Detect which cell encompasses the target text, then output its (X, Y) center coordinate. 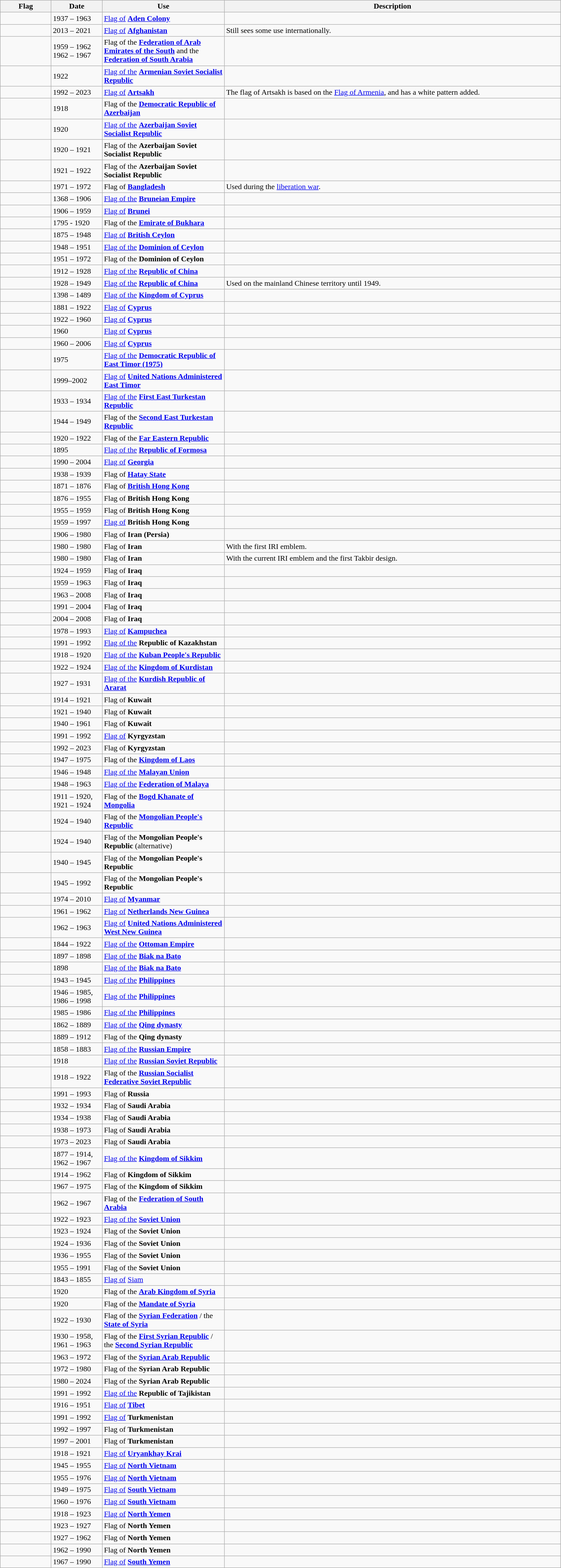
1961 – 1962 (77, 911)
With the first IRI emblem. (393, 546)
1959 – 1962 1962 – 1967 (77, 51)
Used during the liberation war. (393, 187)
Flag of Russia (163, 1094)
1898 (77, 968)
Flag of the First Syrian Republic / the Second Syrian Republic (163, 1341)
Flag of the Armenian Soviet Socialist Republic (163, 76)
Flag of Myanmar (163, 899)
1920 – 1921 (77, 150)
Description (393, 6)
1918 – 1920 (77, 655)
1980 – 2024 (77, 1381)
1398 – 1489 (77, 295)
1922 – 1924 (77, 667)
1973 – 2023 (77, 1142)
Flag of the Arab Kingdom of Syria (163, 1291)
Flag of Tibet (163, 1405)
Flag of the Russian Socialist Federative Soviet Republic (163, 1077)
2004 – 2008 (77, 619)
1912 – 1928 (77, 271)
1999–2002 (77, 380)
Flag of the Bruneian Empire (163, 199)
1963 – 2008 (77, 595)
1992 – 1997 (77, 1429)
1940 – 1961 (77, 724)
1844 – 1922 (77, 944)
Flag of the Republic of Formosa (163, 450)
1948 – 1951 (77, 247)
Flag of Netherlands New Guinea (163, 911)
1368 – 1906 (77, 199)
1795 - 1920 (77, 223)
1960 (77, 331)
Flag of British Ceylon (163, 235)
1978 – 1993 (77, 631)
Flag of Artsakh (163, 92)
1895 (77, 450)
1871 – 1876 (77, 486)
Flag of Iran (Persia) (163, 534)
1955 – 1959 (77, 510)
Flag of the Kingdom of Cyprus (163, 295)
1972 – 1980 (77, 1369)
Flag of United Nations Administered East Timor (163, 380)
1843 – 1855 (77, 1279)
1920 – 1922 (77, 438)
1911 – 1920, 1921 – 1924 (77, 800)
Flag of the Bogd Khanate of Mongolia (163, 800)
1990 – 2004 (77, 462)
1924 – 1959 (77, 570)
Flag of Siam (163, 1279)
With the current IRI emblem and the first Takbir design. (393, 558)
1918 – 1922 (77, 1077)
1933 – 1934 (77, 401)
Flag of the Mandate of Syria (163, 1303)
1916 – 1951 (77, 1405)
1937 – 1963 (77, 18)
1945 – 1955 (77, 1465)
1928 – 1949 (77, 283)
Flag of Brunei (163, 211)
The flag of Artsakh is based on the Flag of Armenia, and has a white pattern added. (393, 92)
1975 (77, 360)
Flag of the Kingdom of Laos (163, 760)
1967 – 1975 (77, 1187)
Flag of Bangladesh (163, 187)
Flag of Aden Colony (163, 18)
Flag of the Kurdish Republic of Ararat (163, 684)
Flag of the Russian Soviet Republic (163, 1061)
1938 – 1939 (77, 474)
1940 – 1945 (77, 862)
1877 – 1914, 1962 – 1967 (77, 1158)
1918 – 1923 (77, 1514)
Flag of the Federation of South Arabia (163, 1203)
1906 – 1980 (77, 534)
Flag of the Mongolian People's Republic (alternative) (163, 841)
Flag of the Republic of Tajikistan (163, 1393)
1927 – 1962 (77, 1538)
1967 – 1990 (77, 1562)
1960 – 1976 (77, 1501)
Still sees some use internationally. (393, 30)
2013 – 2021 (77, 30)
1962 – 1963 (77, 927)
Flag of the Far Eastern Republic (163, 438)
Flag of Hatay State (163, 474)
1959 – 1963 (77, 583)
1959 – 1997 (77, 522)
Flag of the Kuban People's Republic (163, 655)
1922 (77, 76)
1944 – 1949 (77, 421)
1946 – 1948 (77, 772)
1906 – 1959 (77, 211)
1897 – 1898 (77, 956)
1934 – 1938 (77, 1118)
Flag of Georgia (163, 462)
Use (163, 6)
1991 – 1993 (77, 1094)
1924 – 1936 (77, 1243)
1922 – 1960 (77, 319)
1927 – 1931 (77, 684)
Flag of the Ottoman Empire (163, 944)
Flag of South Yemen (163, 1562)
Flag of the Syrian Federation / the State of Syria (163, 1320)
Flag of the Republic of Kazakhstan (163, 643)
1974 – 2010 (77, 899)
Flag of United Nations Administered West New Guinea (163, 927)
1889 – 1912 (77, 1037)
Flag of the Democratic Republic of Azerbaijan (163, 108)
1960 – 2006 (77, 343)
1948 – 1963 (77, 784)
1955 – 1976 (77, 1477)
1875 – 1948 (77, 235)
1876 – 1955 (77, 498)
1858 – 1883 (77, 1049)
1918 – 1921 (77, 1453)
1962 – 1990 (77, 1550)
1971 – 1972 (77, 187)
Flag of the Democratic Republic of East Timor (1975) (163, 360)
1963 – 1972 (77, 1357)
1962 – 1967 (77, 1203)
Flag (26, 6)
Flag of the Malayan Union (163, 772)
Flag of the Federation of Malaya (163, 784)
1991 – 2004 (77, 607)
1914 – 1921 (77, 700)
1936 – 1955 (77, 1255)
1943 – 1945 (77, 980)
1949 – 1975 (77, 1489)
1945 – 1992 (77, 883)
Flag of Uryankhay Krai (163, 1453)
1922 – 1923 (77, 1219)
1947 – 1975 (77, 760)
1946 – 1985, 1986 – 1998 (77, 997)
1921 – 1922 (77, 170)
Flag of the Federation of Arab Emirates of the South and the Federation of South Arabia (163, 51)
1932 – 1934 (77, 1106)
1923 – 1924 (77, 1231)
1922 – 1930 (77, 1320)
Flag of the Kingdom of Kurdistan (163, 667)
1930 – 1958, 1961 – 1963 (77, 1341)
Flag of Kingdom of Sikkim (163, 1175)
1955 – 1991 (77, 1267)
Flag of the First East Turkestan Republic (163, 401)
1938 – 1973 (77, 1130)
1914 – 1962 (77, 1175)
Flag of Kampuchea (163, 631)
1997 – 2001 (77, 1441)
Flag of the Second East Turkestan Republic (163, 421)
Flag of the Russian Empire (163, 1049)
1985 – 1986 (77, 1013)
1881 – 1922 (77, 307)
Date (77, 6)
1951 – 1972 (77, 259)
Used on the mainland Chinese territory until 1949. (393, 283)
1862 – 1889 (77, 1025)
Flag of Afghanistan (163, 30)
Flag of the Emirate of Bukhara (163, 223)
1923 – 1927 (77, 1526)
1921 – 1940 (77, 712)
